For the text-containing cell, return its midpoint in [x, y] coordinate format. 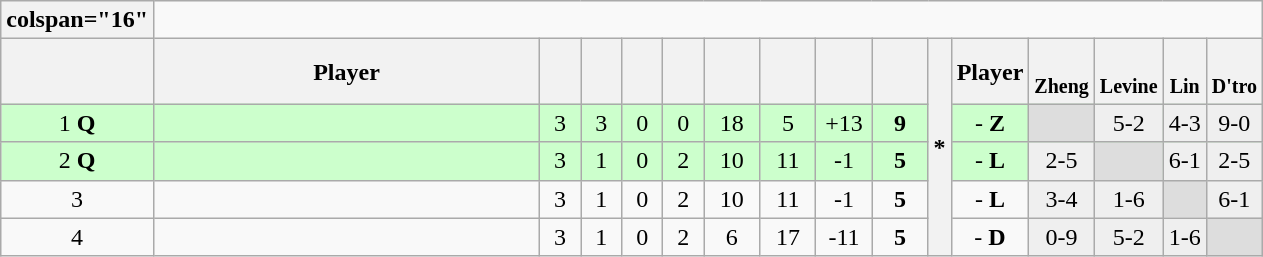
+13 [844, 123]
17 [788, 237]
3-4 [1062, 199]
Levine [1128, 72]
9-0 [1234, 123]
Zheng [1062, 72]
9 [900, 123]
* [940, 148]
colspan="16" [78, 20]
D'tro [1234, 72]
18 [732, 123]
4 [78, 237]
2 Q [78, 161]
0-9 [1062, 237]
Lin [1184, 72]
6 [732, 237]
4-3 [1184, 123]
- D [990, 237]
- Z [990, 123]
-11 [844, 237]
1 Q [78, 123]
